Extract the (X, Y) coordinate from the center of the cell holding the provided text.  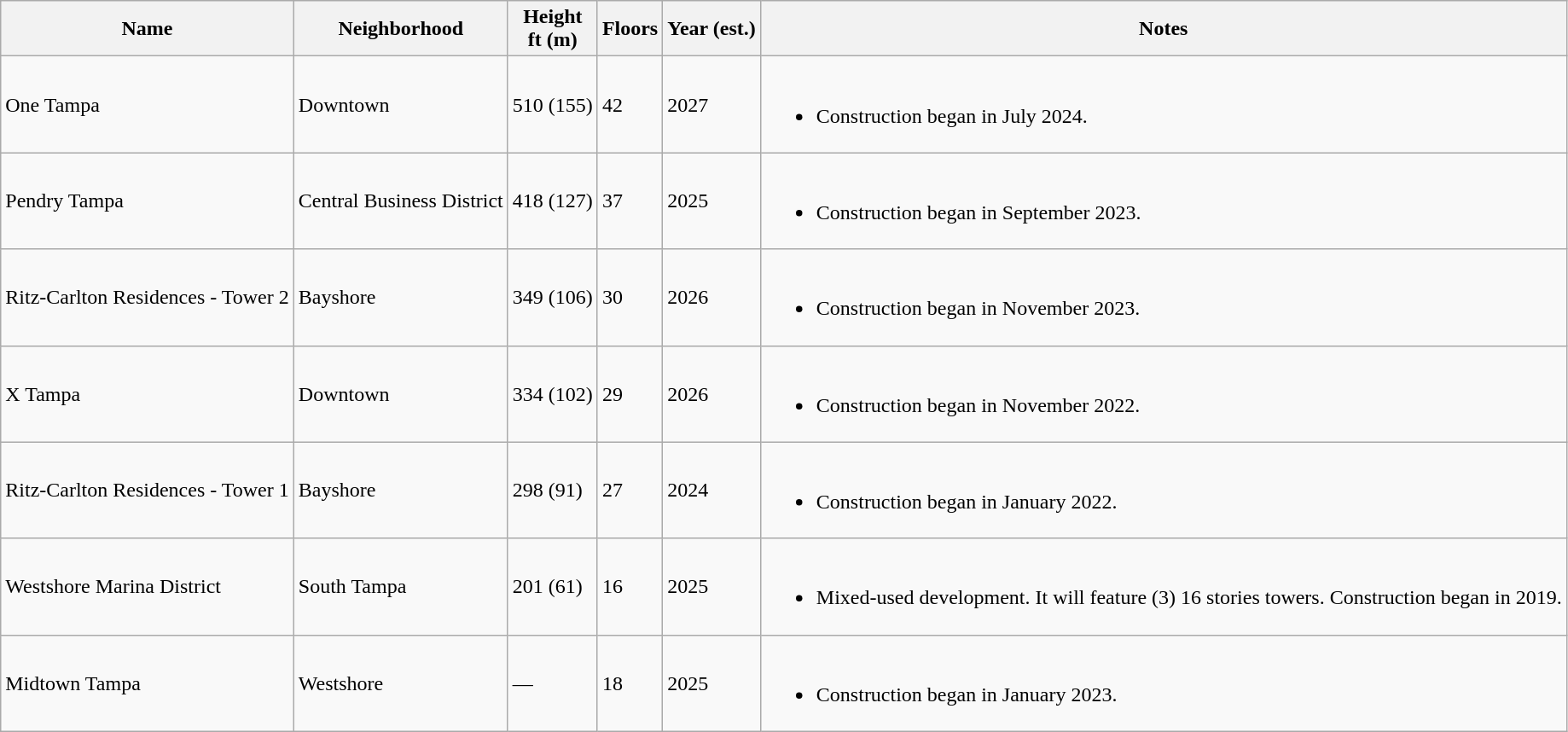
— (553, 683)
Name (148, 29)
One Tampa (148, 104)
Notes (1164, 29)
South Tampa (401, 587)
2024 (711, 490)
298 (91) (553, 490)
42 (630, 104)
Mixed-used development. It will feature (3) 16 stories towers. Construction began in 2019. (1164, 587)
Construction began in January 2022. (1164, 490)
30 (630, 297)
Central Business District (401, 201)
349 (106) (553, 297)
27 (630, 490)
Neighborhood (401, 29)
2027 (711, 104)
Westshore (401, 683)
Floors (630, 29)
Construction began in January 2023. (1164, 683)
201 (61) (553, 587)
16 (630, 587)
Year (est.) (711, 29)
Ritz-Carlton Residences - Tower 2 (148, 297)
X Tampa (148, 394)
Heightft (m) (553, 29)
Ritz-Carlton Residences - Tower 1 (148, 490)
18 (630, 683)
334 (102) (553, 394)
29 (630, 394)
Construction began in July 2024. (1164, 104)
Construction began in September 2023. (1164, 201)
37 (630, 201)
Construction began in November 2022. (1164, 394)
418 (127) (553, 201)
Pendry Tampa (148, 201)
Midtown Tampa (148, 683)
Westshore Marina District (148, 587)
510 (155) (553, 104)
Construction began in November 2023. (1164, 297)
